Detect which cell encompasses the target text, then output its [X, Y] center coordinate. 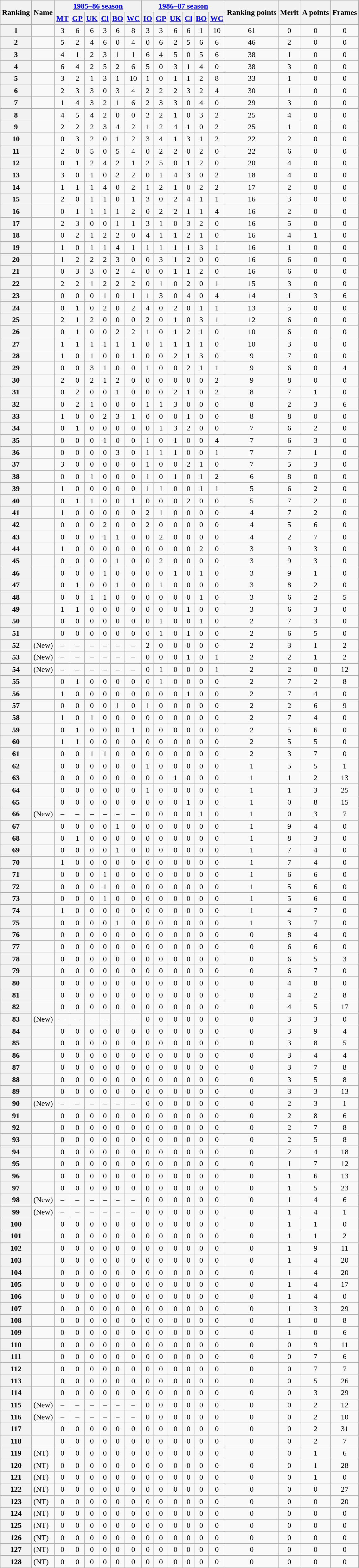
76 [16, 935]
21 [16, 271]
122 [16, 1489]
120 [16, 1465]
119 [16, 1453]
58 [16, 717]
56 [16, 693]
114 [16, 1393]
78 [16, 959]
68 [16, 838]
Merit [289, 12]
104 [16, 1272]
111 [16, 1357]
53 [16, 657]
108 [16, 1321]
64 [16, 790]
89 [16, 1091]
110 [16, 1345]
82 [16, 1007]
34 [16, 428]
72 [16, 886]
90 [16, 1103]
51 [16, 633]
106 [16, 1296]
41 [16, 513]
73 [16, 898]
66 [16, 814]
43 [16, 537]
113 [16, 1381]
96 [16, 1176]
105 [16, 1284]
83 [16, 1019]
19 [16, 247]
86 [16, 1055]
109 [16, 1333]
91 [16, 1115]
49 [16, 609]
74 [16, 910]
112 [16, 1369]
32 [16, 404]
50 [16, 621]
37 [16, 464]
A points [316, 12]
52 [16, 645]
59 [16, 730]
47 [16, 585]
70 [16, 862]
81 [16, 995]
36 [16, 452]
45 [16, 561]
100 [16, 1224]
MT [62, 18]
60 [16, 742]
IO [148, 18]
92 [16, 1128]
103 [16, 1260]
117 [16, 1429]
123 [16, 1501]
98 [16, 1200]
1986–87 season [183, 6]
115 [16, 1405]
71 [16, 874]
116 [16, 1417]
125 [16, 1526]
94 [16, 1152]
124 [16, 1514]
24 [16, 308]
35 [16, 440]
87 [16, 1067]
84 [16, 1031]
126 [16, 1538]
121 [16, 1477]
80 [16, 983]
Name [43, 12]
102 [16, 1248]
Ranking points [252, 12]
54 [16, 669]
77 [16, 947]
88 [16, 1079]
128 [16, 1562]
Ranking [16, 12]
127 [16, 1550]
40 [16, 500]
57 [16, 705]
101 [16, 1236]
1985–86 season [98, 6]
65 [16, 802]
79 [16, 971]
44 [16, 549]
42 [16, 525]
55 [16, 681]
107 [16, 1309]
67 [16, 826]
Frames [345, 12]
62 [16, 766]
99 [16, 1212]
48 [16, 597]
75 [16, 923]
85 [16, 1043]
95 [16, 1164]
97 [16, 1188]
39 [16, 488]
63 [16, 778]
93 [16, 1140]
69 [16, 850]
118 [16, 1441]
